Locate the cell with the specified text and output its (X, Y) center coordinate. 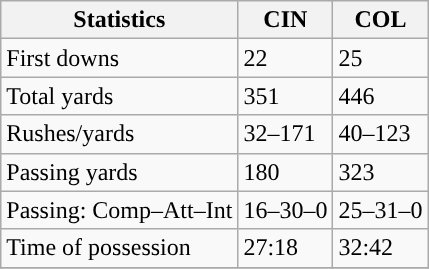
25–31–0 (380, 210)
Passing yards (120, 172)
32–171 (286, 134)
40–123 (380, 134)
Statistics (120, 20)
323 (380, 172)
27:18 (286, 248)
Rushes/yards (120, 134)
22 (286, 58)
CIN (286, 20)
COL (380, 20)
25 (380, 58)
Time of possession (120, 248)
First downs (120, 58)
Passing: Comp–Att–Int (120, 210)
16–30–0 (286, 210)
446 (380, 96)
351 (286, 96)
32:42 (380, 248)
Total yards (120, 96)
180 (286, 172)
